Output the [x, y] coordinate of the center of the cell containing the given text.  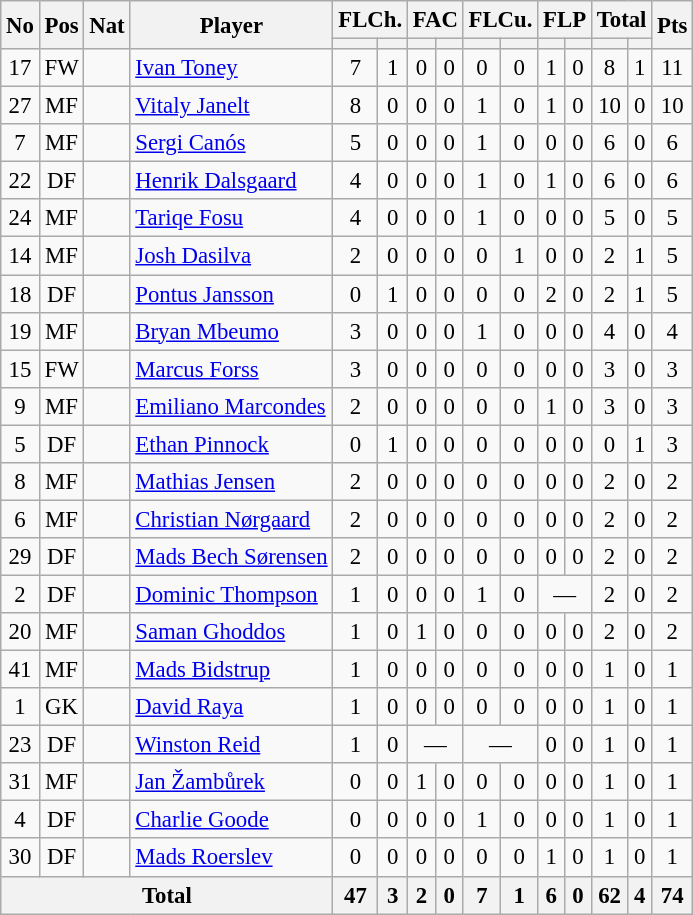
Ivan Toney [232, 68]
30 [20, 858]
Josh Dasilva [232, 256]
Vitaly Janelt [232, 106]
FLCh. [370, 20]
Bryan Mbeumo [232, 331]
14 [20, 256]
27 [20, 106]
Ethan Pinnock [232, 444]
62 [609, 895]
17 [20, 68]
Pontus Jansson [232, 294]
FLP [565, 20]
47 [356, 895]
Marcus Forss [232, 369]
Pts [672, 25]
Henrik Dalsgaard [232, 181]
FAC [435, 20]
GK [62, 707]
Sergi Canós [232, 143]
Jan Žambůrek [232, 782]
No [20, 25]
31 [20, 782]
18 [20, 294]
9 [20, 406]
David Raya [232, 707]
Pos [62, 25]
15 [20, 369]
74 [672, 895]
Mathias Jensen [232, 482]
Player [232, 25]
Charlie Goode [232, 820]
24 [20, 219]
Emiliano Marcondes [232, 406]
22 [20, 181]
FLCu. [500, 20]
Dominic Thompson [232, 594]
19 [20, 331]
Christian Nørgaard [232, 519]
Mads Bidstrup [232, 670]
Tariqe Fosu [232, 219]
Mads Roerslev [232, 858]
11 [672, 68]
Winston Reid [232, 745]
20 [20, 632]
29 [20, 557]
Mads Bech Sørensen [232, 557]
23 [20, 745]
Saman Ghoddos [232, 632]
Nat [107, 25]
41 [20, 670]
